Determine the [x, y] coordinate at the center of the cell enclosing the given text.  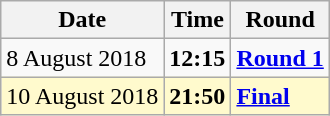
Round [280, 20]
8 August 2018 [82, 58]
12:15 [198, 58]
Round 1 [280, 58]
Time [198, 20]
Final [280, 96]
10 August 2018 [82, 96]
Date [82, 20]
21:50 [198, 96]
